Identify which cell holds the provided text, then report its [X, Y] central coordinate. 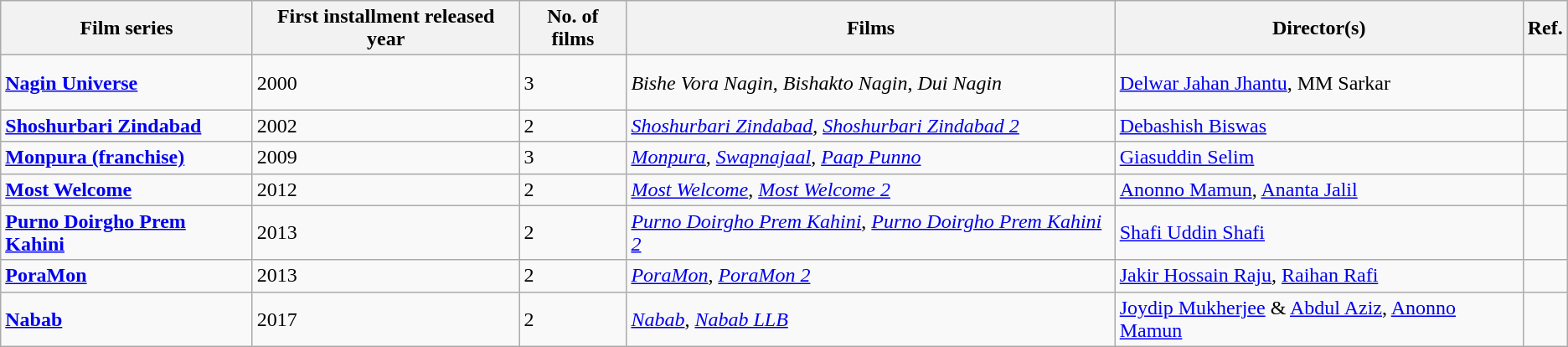
Giasuddin Selim [1318, 158]
Director(s) [1318, 28]
PoraMon, PoraMon 2 [871, 276]
Debashish Biswas [1318, 126]
2012 [385, 189]
Jakir Hossain Raju, Raihan Rafi [1318, 276]
Delwar Jahan Jhantu, MM Sarkar [1318, 82]
Shafi Uddin Shafi [1318, 233]
2017 [385, 319]
Monpura, Swapnajaal, Paap Punno [871, 158]
First installment released year [385, 28]
Films [871, 28]
Shoshurbari Zindabad [127, 126]
Purno Doirgho Prem Kahini [127, 233]
2000 [385, 82]
Bishe Vora Nagin, Bishakto Nagin, Dui Nagin [871, 82]
Nagin Universe [127, 82]
Nabab [127, 319]
PoraMon [127, 276]
Anonno Mamun, Ananta Jalil [1318, 189]
No. of films [573, 28]
Most Welcome [127, 189]
Film series [127, 28]
Ref. [1545, 28]
2002 [385, 126]
Most Welcome, Most Welcome 2 [871, 189]
Purno Doirgho Prem Kahini, Purno Doirgho Prem Kahini 2 [871, 233]
2009 [385, 158]
Joydip Mukherjee & Abdul Aziz, Anonno Mamun [1318, 319]
Monpura (franchise) [127, 158]
Shoshurbari Zindabad, Shoshurbari Zindabad 2 [871, 126]
Nabab, Nabab LLB [871, 319]
